Provide the (x, y) coordinate of the cell's center where the given text is located.  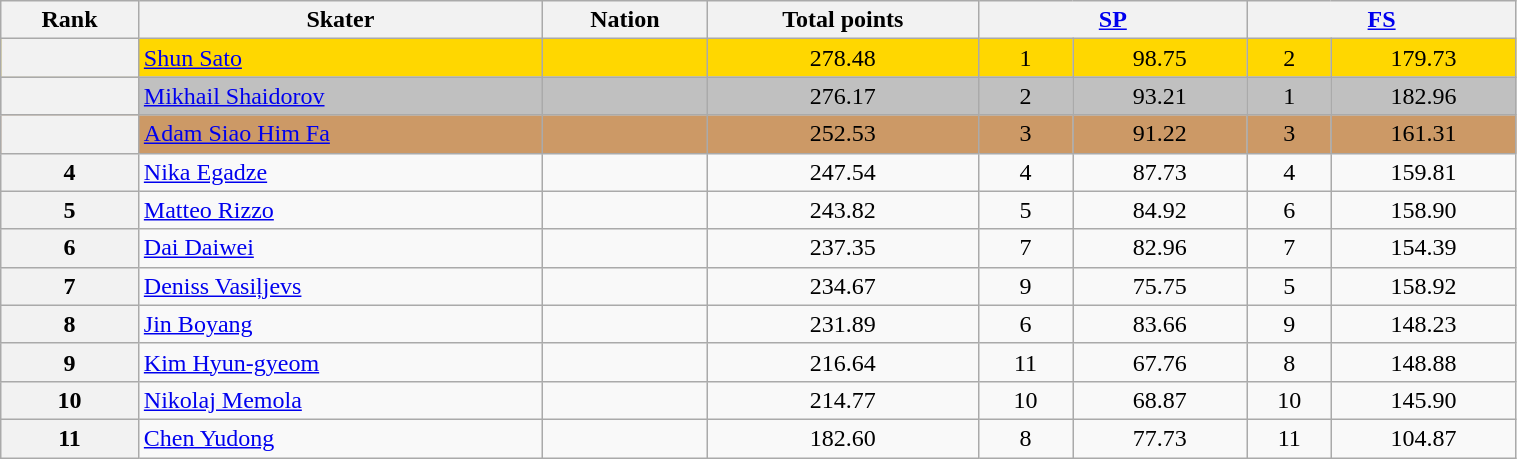
91.22 (1160, 134)
98.75 (1160, 58)
FS (1382, 20)
161.31 (1424, 134)
Kim Hyun-gyeom (340, 362)
Skater (340, 20)
68.87 (1160, 400)
179.73 (1424, 58)
Mikhail Shaidorov (340, 96)
145.90 (1424, 400)
158.90 (1424, 210)
Chen Yudong (340, 438)
154.39 (1424, 248)
237.35 (842, 248)
231.89 (842, 324)
83.66 (1160, 324)
278.48 (842, 58)
Shun Sato (340, 58)
216.64 (842, 362)
67.76 (1160, 362)
Nikolaj Memola (340, 400)
SP (1112, 20)
243.82 (842, 210)
148.23 (1424, 324)
182.60 (842, 438)
Dai Daiwei (340, 248)
148.88 (1424, 362)
158.92 (1424, 286)
93.21 (1160, 96)
247.54 (842, 172)
214.77 (842, 400)
234.67 (842, 286)
Adam Siao Him Fa (340, 134)
Nation (624, 20)
Matteo Rizzo (340, 210)
77.73 (1160, 438)
104.87 (1424, 438)
Nika Egadze (340, 172)
82.96 (1160, 248)
84.92 (1160, 210)
Deniss Vasiļjevs (340, 286)
252.53 (842, 134)
75.75 (1160, 286)
87.73 (1160, 172)
159.81 (1424, 172)
Total points (842, 20)
182.96 (1424, 96)
Rank (70, 20)
276.17 (842, 96)
Jin Boyang (340, 324)
